Determine the [X, Y] coordinate at the center of the cell enclosing the given text.  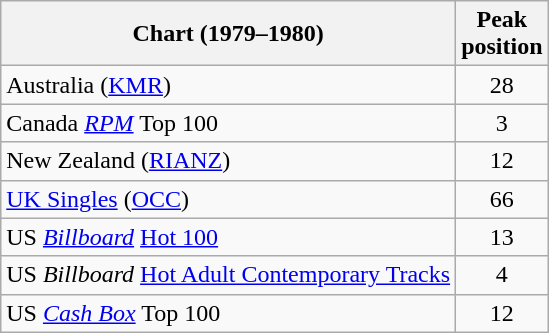
Canada RPM Top 100 [228, 123]
US Billboard Hot 100 [228, 237]
Chart (1979–1980) [228, 34]
4 [502, 275]
Peakposition [502, 34]
US Cash Box Top 100 [228, 313]
13 [502, 237]
New Zealand (RIANZ) [228, 161]
UK Singles (OCC) [228, 199]
Australia (KMR) [228, 85]
3 [502, 123]
28 [502, 85]
66 [502, 199]
US Billboard Hot Adult Contemporary Tracks [228, 275]
